Search for the cell housing the specified text and yield its (x, y) center coordinate. 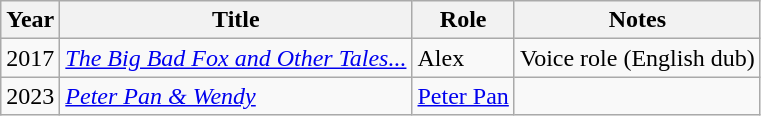
2017 (30, 58)
The Big Bad Fox and Other Tales... (236, 58)
Alex (463, 58)
2023 (30, 96)
Title (236, 20)
Notes (637, 20)
Peter Pan & Wendy (236, 96)
Year (30, 20)
Role (463, 20)
Peter Pan (463, 96)
Voice role (English dub) (637, 58)
